Pinpoint the cell where the given text exists, returning its (x, y) midpoint coordinate. 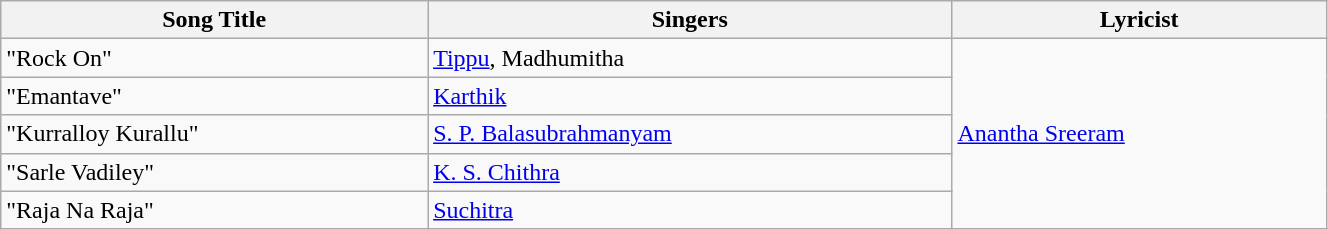
Singers (690, 20)
K. S. Chithra (690, 172)
Lyricist (1140, 20)
Karthik (690, 96)
S. P. Balasubrahmanyam (690, 134)
Suchitra (690, 210)
Song Title (214, 20)
"Kurralloy Kurallu" (214, 134)
Tippu, Madhumitha (690, 58)
"Emantave" (214, 96)
"Sarle Vadiley" (214, 172)
Anantha Sreeram (1140, 134)
"Rock On" (214, 58)
"Raja Na Raja" (214, 210)
